Locate the cell with the specified text and output its [X, Y] center coordinate. 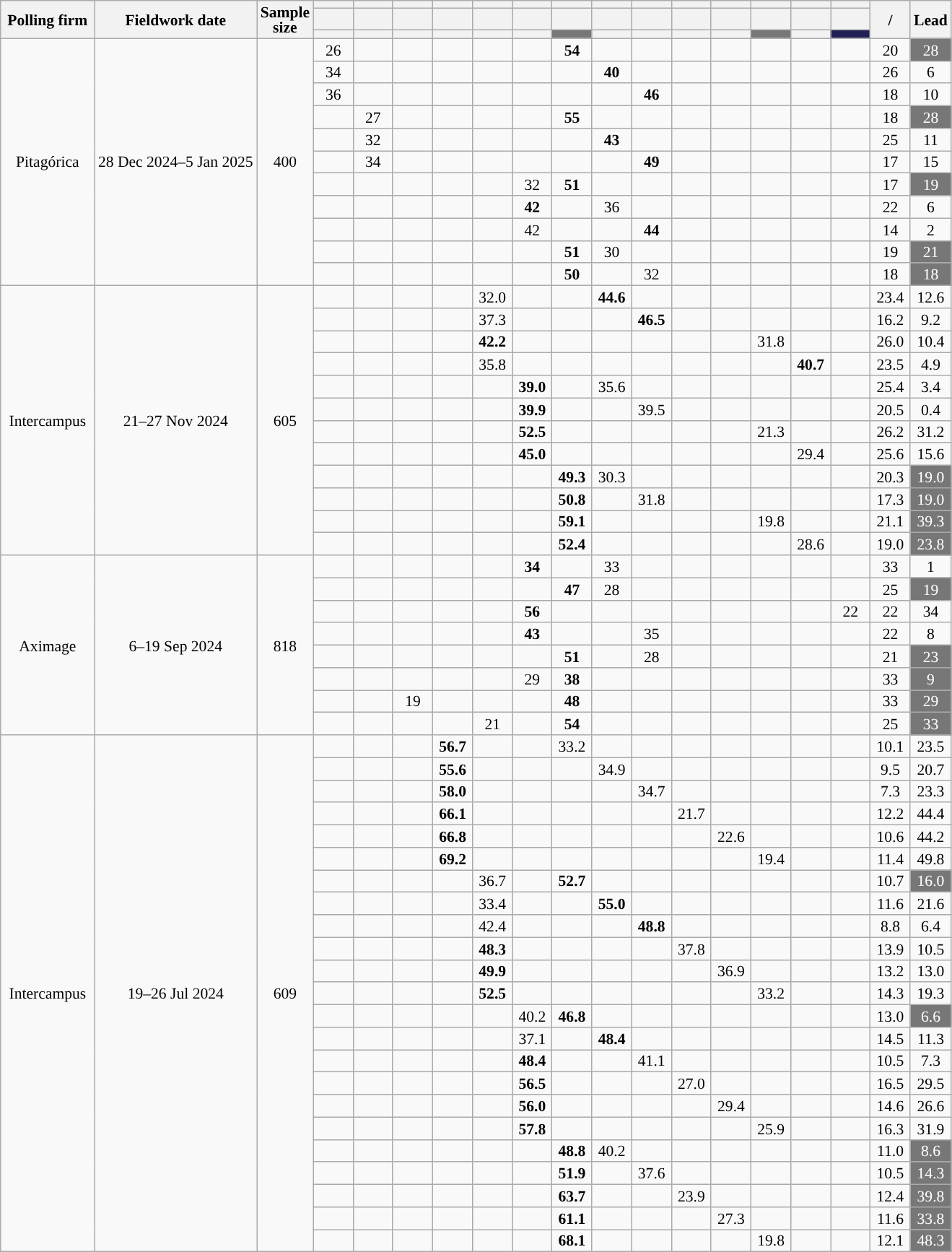
46.8 [572, 1017]
33.4 [492, 904]
10.7 [891, 881]
16.3 [891, 1128]
36.9 [730, 970]
609 [285, 994]
40.7 [811, 364]
818 [285, 645]
2 [931, 230]
12.1 [891, 1240]
44.2 [931, 836]
8 [931, 634]
69.2 [453, 859]
31.2 [931, 432]
10.4 [931, 342]
55.6 [453, 768]
19–26 Jul 2024 [176, 994]
28 Dec 2024–5 Jan 2025 [176, 162]
Polling firm [48, 19]
25.6 [891, 455]
55 [572, 117]
49.9 [492, 970]
37.8 [691, 949]
20.5 [891, 409]
39.9 [533, 409]
52.4 [572, 544]
16.5 [891, 1083]
30 [612, 251]
25.9 [771, 1128]
400 [285, 162]
605 [285, 421]
26.6 [931, 1106]
20.3 [891, 477]
46 [651, 95]
37.6 [651, 1174]
27 [372, 117]
30.3 [612, 477]
49.8 [931, 859]
25.4 [891, 387]
47 [572, 589]
14.6 [891, 1106]
8.6 [931, 1151]
49 [651, 162]
4.9 [931, 364]
9.2 [931, 319]
21.3 [771, 432]
37.1 [533, 1038]
32.0 [492, 297]
34.9 [612, 768]
48 [572, 702]
27.3 [730, 1219]
12.6 [931, 297]
58.0 [453, 791]
39.8 [931, 1196]
20.7 [931, 768]
41.1 [651, 1061]
19.3 [931, 994]
Lead [931, 19]
17.3 [891, 500]
19.4 [771, 859]
39.5 [651, 409]
16.2 [891, 319]
Fieldwork date [176, 19]
36.7 [492, 881]
1 [931, 566]
46.5 [651, 319]
Pitagórica [48, 162]
35.6 [612, 387]
11.3 [931, 1038]
21–27 Nov 2024 [176, 421]
26.2 [891, 432]
23.8 [931, 544]
59.1 [572, 521]
8.8 [891, 926]
23.3 [931, 791]
55.0 [612, 904]
6.4 [931, 926]
56.7 [453, 747]
28.6 [811, 544]
42.4 [492, 926]
29.5 [931, 1083]
16.0 [931, 881]
23.9 [691, 1196]
52.7 [572, 881]
51.9 [572, 1174]
38 [572, 679]
44.4 [931, 814]
3.4 [931, 387]
21.7 [691, 814]
10.1 [891, 747]
27.0 [691, 1083]
10 [931, 95]
50.8 [572, 500]
6–19 Sep 2024 [176, 645]
45.0 [533, 455]
23.4 [891, 297]
56.5 [533, 1083]
44 [651, 230]
68.1 [572, 1240]
11.0 [891, 1151]
39.0 [533, 387]
Aximage [48, 645]
13.9 [891, 949]
9 [931, 679]
15.6 [931, 455]
22.6 [730, 836]
13.2 [891, 970]
12.2 [891, 814]
9.5 [891, 768]
39.3 [931, 521]
0.4 [931, 409]
31.9 [931, 1128]
66.8 [453, 836]
40 [612, 72]
23 [931, 657]
49.3 [572, 477]
35 [651, 634]
56 [533, 611]
15 [931, 162]
14.5 [891, 1038]
14 [891, 230]
/ [891, 19]
6.6 [931, 1017]
21.1 [891, 521]
66.1 [453, 814]
63.7 [572, 1196]
35.8 [492, 364]
44.6 [612, 297]
26.0 [891, 342]
56.0 [533, 1106]
57.8 [533, 1128]
50 [572, 274]
11.4 [891, 859]
34.7 [651, 791]
33.8 [931, 1219]
42.2 [492, 342]
61.1 [572, 1219]
12.4 [891, 1196]
37.3 [492, 319]
20 [891, 49]
11 [931, 140]
10.6 [891, 836]
21.6 [931, 904]
Samplesize [285, 19]
